Scan for the cell matching the given text and deliver its [x, y] coordinate at center. 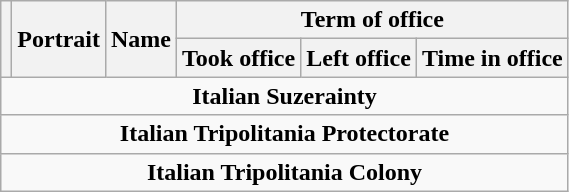
Time in office [492, 58]
Name [140, 39]
Italian Tripolitania Colony [285, 172]
Italian Tripolitania Protectorate [285, 134]
Left office [359, 58]
Term of office [373, 20]
Portrait [59, 39]
Took office [239, 58]
Italian Suzerainty [285, 96]
